Search for the cell housing the specified text and yield its (X, Y) center coordinate. 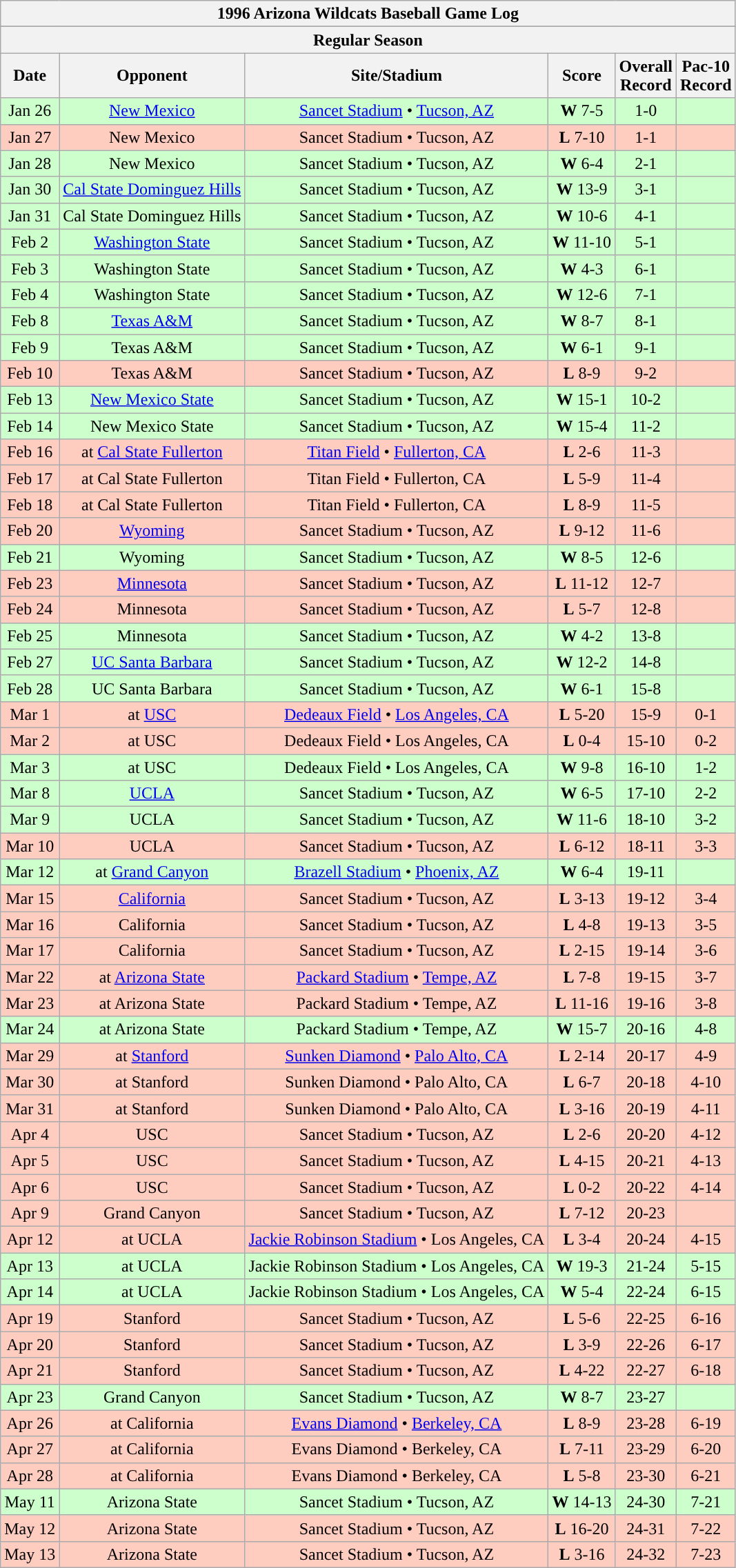
22-25 (646, 1318)
3-4 (706, 898)
Jan 27 (30, 137)
1996 Arizona Wildcats Baseball Game Log (368, 14)
Mar 8 (30, 794)
0-1 (706, 714)
7-21 (706, 1502)
W 6-5 (582, 794)
Feb 24 (30, 610)
15-8 (646, 688)
Apr 19 (30, 1318)
6-16 (706, 1318)
W 12-6 (582, 294)
Pac-10Record (706, 76)
W 11-10 (582, 242)
20-24 (646, 1240)
L 16-20 (582, 1528)
Apr 26 (30, 1423)
3-5 (706, 925)
6-18 (706, 1371)
19-14 (646, 951)
L 7-8 (582, 977)
Mar 9 (30, 820)
11-2 (646, 426)
11-5 (646, 505)
Jan 31 (30, 216)
20-17 (646, 1056)
Mar 2 (30, 741)
23-27 (646, 1397)
12-6 (646, 557)
23-29 (646, 1449)
17-10 (646, 794)
Apr 4 (30, 1134)
Brazell Stadium • Phoenix, AZ (397, 872)
2-2 (706, 794)
W 13-9 (582, 190)
4-9 (706, 1056)
May 13 (30, 1554)
Apr 20 (30, 1345)
Mar 17 (30, 951)
20-22 (646, 1187)
11-4 (646, 479)
Mar 10 (30, 846)
11-3 (646, 452)
1-1 (646, 137)
OverallRecord (646, 76)
Feb 9 (30, 347)
L 5-20 (582, 714)
Mar 24 (30, 1029)
2-1 (646, 163)
19-12 (646, 898)
May 12 (30, 1528)
7-1 (646, 294)
L 5-9 (582, 479)
Apr 5 (30, 1160)
L 0-4 (582, 741)
Feb 27 (30, 662)
6-17 (706, 1345)
15-9 (646, 714)
Feb 14 (30, 426)
L 11-16 (582, 1003)
L 9-12 (582, 531)
May 11 (30, 1502)
7-23 (706, 1554)
6-19 (706, 1423)
6-1 (646, 268)
Regular Season (368, 40)
Apr 9 (30, 1214)
Feb 18 (30, 505)
4-15 (706, 1240)
L 7-10 (582, 137)
Apr 14 (30, 1292)
Feb 13 (30, 400)
L 4-15 (582, 1160)
3-7 (706, 977)
18-10 (646, 820)
24-31 (646, 1528)
Feb 16 (30, 452)
Jan 26 (30, 111)
20-21 (646, 1160)
Feb 28 (30, 688)
4-1 (646, 216)
0-2 (706, 741)
Site/Stadium (397, 76)
L 2-14 (582, 1056)
20-16 (646, 1029)
L 11-12 (582, 583)
L 3-13 (582, 898)
W 4-2 (582, 636)
Feb 2 (30, 242)
14-8 (646, 662)
3-1 (646, 190)
3-3 (706, 846)
Apr 6 (30, 1187)
W 14-13 (582, 1502)
Feb 10 (30, 374)
7-22 (706, 1528)
13-8 (646, 636)
4-10 (706, 1082)
Feb 21 (30, 557)
Mar 22 (30, 977)
10-2 (646, 400)
4-8 (706, 1029)
Score (582, 76)
12-7 (646, 583)
22-27 (646, 1371)
W 15-1 (582, 400)
W 15-7 (582, 1029)
W 5-4 (582, 1292)
9-1 (646, 347)
4-12 (706, 1134)
W 12-2 (582, 662)
1-0 (646, 111)
Apr 13 (30, 1266)
Feb 23 (30, 583)
19-11 (646, 872)
15-10 (646, 741)
12-8 (646, 610)
L 3-4 (582, 1240)
W 7-5 (582, 111)
Apr 23 (30, 1397)
W 11-6 (582, 820)
L 6-7 (582, 1082)
Opponent (152, 76)
19-16 (646, 1003)
23-30 (646, 1476)
Jan 28 (30, 163)
W 9-8 (582, 767)
4-11 (706, 1108)
24-32 (646, 1554)
20-19 (646, 1108)
Feb 3 (30, 268)
at Grand Canyon (152, 872)
18-11 (646, 846)
Feb 17 (30, 479)
Mar 12 (30, 872)
Mar 3 (30, 767)
Feb 4 (30, 294)
W 19-3 (582, 1266)
L 3-9 (582, 1345)
19-15 (646, 977)
L 0-2 (582, 1187)
L 5-8 (582, 1476)
W 10-6 (582, 216)
Mar 29 (30, 1056)
22-26 (646, 1345)
4-13 (706, 1160)
6-20 (706, 1449)
22-24 (646, 1292)
L 5-7 (582, 610)
20-23 (646, 1214)
Mar 31 (30, 1108)
9-2 (646, 374)
21-24 (646, 1266)
L 7-11 (582, 1449)
Mar 30 (30, 1082)
Apr 27 (30, 1449)
Apr 21 (30, 1371)
Apr 28 (30, 1476)
L 6-12 (582, 846)
5-15 (706, 1266)
Date (30, 76)
3-6 (706, 951)
Mar 1 (30, 714)
19-13 (646, 925)
Feb 25 (30, 636)
5-1 (646, 242)
L 5-6 (582, 1318)
Mar 16 (30, 925)
3-8 (706, 1003)
24-30 (646, 1502)
20-20 (646, 1134)
L 2-15 (582, 951)
Mar 15 (30, 898)
6-15 (706, 1292)
20-18 (646, 1082)
8-1 (646, 321)
Apr 12 (30, 1240)
11-6 (646, 531)
Feb 8 (30, 321)
L 4-22 (582, 1371)
W 8-5 (582, 557)
1-2 (706, 767)
4-14 (706, 1187)
L 7-12 (582, 1214)
W 15-4 (582, 426)
L 4-8 (582, 925)
Jan 30 (30, 190)
W 4-3 (582, 268)
6-21 (706, 1476)
3-2 (706, 820)
Feb 20 (30, 531)
23-28 (646, 1423)
16-10 (646, 767)
Mar 23 (30, 1003)
